Output the (X, Y) coordinate of the center of the cell containing the given text.  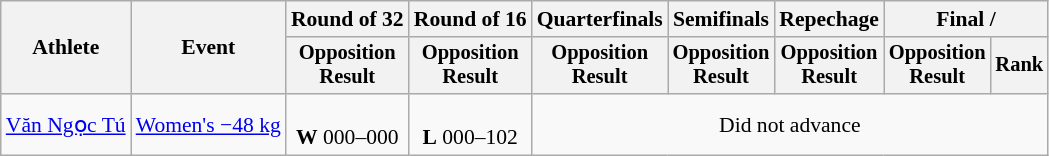
Round of 32 (348, 19)
Final / (966, 19)
L 000–102 (470, 124)
Women's −48 kg (208, 124)
Quarterfinals (600, 19)
Round of 16 (470, 19)
W 000–000 (348, 124)
Repechage (829, 19)
Văn Ngọc Tú (66, 124)
Rank (1019, 66)
Did not advance (790, 124)
Semifinals (722, 19)
Athlete (66, 48)
Event (208, 48)
